Locate the cell with the specified text and output its [X, Y] center coordinate. 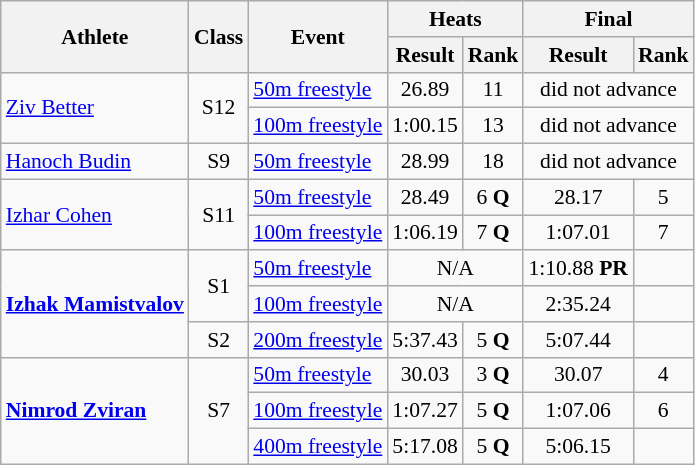
18 [494, 162]
11 [494, 90]
30.03 [424, 375]
S12 [218, 108]
3 Q [494, 375]
28.99 [424, 162]
1:07.06 [578, 411]
28.49 [424, 197]
Hanoch Budin [95, 162]
6 [664, 411]
5:37.43 [424, 340]
1:07.27 [424, 411]
1:10.88 PR [578, 269]
7 [664, 233]
S1 [218, 286]
S9 [218, 162]
S2 [218, 340]
5 [664, 197]
4 [664, 375]
1:07.01 [578, 233]
2:35.24 [578, 304]
30.07 [578, 375]
Class [218, 36]
Final [608, 19]
28.17 [578, 197]
5:06.15 [578, 447]
200m freestyle [318, 340]
6 Q [494, 197]
400m freestyle [318, 447]
S11 [218, 214]
1:06.19 [424, 233]
1:00.15 [424, 126]
Ziv Better [95, 108]
S7 [218, 410]
5:17.08 [424, 447]
13 [494, 126]
Nimrod Zviran [95, 410]
5:07.44 [578, 340]
Athlete [95, 36]
Izhar Cohen [95, 214]
Event [318, 36]
26.89 [424, 90]
Izhak Mamistvalov [95, 304]
Heats [455, 19]
7 Q [494, 233]
